Extract the [X, Y] coordinate from the center of the cell holding the provided text.  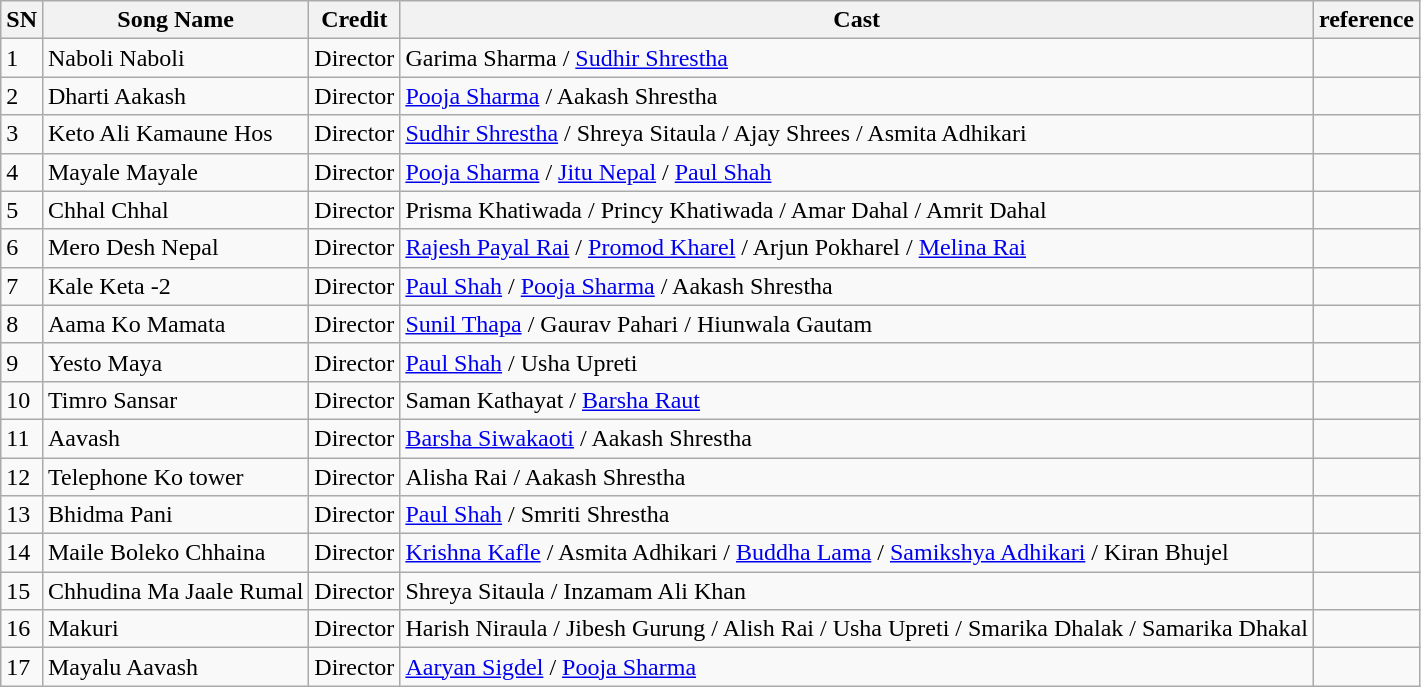
Bhidma Pani [175, 515]
1 [22, 58]
Shreya Sitaula / Inzamam Ali Khan [857, 591]
Dharti Aakash [175, 96]
Credit [354, 20]
4 [22, 172]
8 [22, 324]
Rajesh Payal Rai / Promod Kharel / Arjun Pokharel / Melina Rai [857, 248]
Mero Desh Nepal [175, 248]
Naboli Naboli [175, 58]
Chhudina Ma Jaale Rumal [175, 591]
Mayalu Aavash [175, 667]
Sunil Thapa / Gaurav Pahari / Hiunwala Gautam [857, 324]
9 [22, 362]
10 [22, 400]
Paul Shah / Pooja Sharma / Aakash Shrestha [857, 286]
3 [22, 134]
Song Name [175, 20]
13 [22, 515]
6 [22, 248]
Aavash [175, 438]
Makuri [175, 629]
Aama Ko Mamata [175, 324]
15 [22, 591]
Paul Shah / Smriti Shrestha [857, 515]
Maile Boleko Chhaina [175, 553]
Harish Niraula / Jibesh Gurung / Alish Rai / Usha Upreti / Smarika Dhalak / Samarika Dhakal [857, 629]
Chhal Chhal [175, 210]
7 [22, 286]
Telephone Ko tower [175, 477]
12 [22, 477]
SN [22, 20]
Alisha Rai / Aakash Shrestha [857, 477]
Sudhir Shrestha / Shreya Sitaula / Ajay Shrees / Asmita Adhikari [857, 134]
17 [22, 667]
16 [22, 629]
reference [1366, 20]
Kale Keta -2 [175, 286]
Paul Shah / Usha Upreti [857, 362]
2 [22, 96]
Cast [857, 20]
Timro Sansar [175, 400]
Yesto Maya [175, 362]
11 [22, 438]
14 [22, 553]
Aaryan Sigdel / Pooja Sharma [857, 667]
Garima Sharma / Sudhir Shrestha [857, 58]
5 [22, 210]
Krishna Kafle / Asmita Adhikari / Buddha Lama / Samikshya Adhikari / Kiran Bhujel [857, 553]
Pooja Sharma / Aakash Shrestha [857, 96]
Barsha Siwakaoti / Aakash Shrestha [857, 438]
Keto Ali Kamaune Hos [175, 134]
Prisma Khatiwada / Princy Khatiwada / Amar Dahal / Amrit Dahal [857, 210]
Saman Kathayat / Barsha Raut [857, 400]
Mayale Mayale [175, 172]
Pooja Sharma / Jitu Nepal / Paul Shah [857, 172]
